From the cell containing the given text, extract its center point as (X, Y) coordinate. 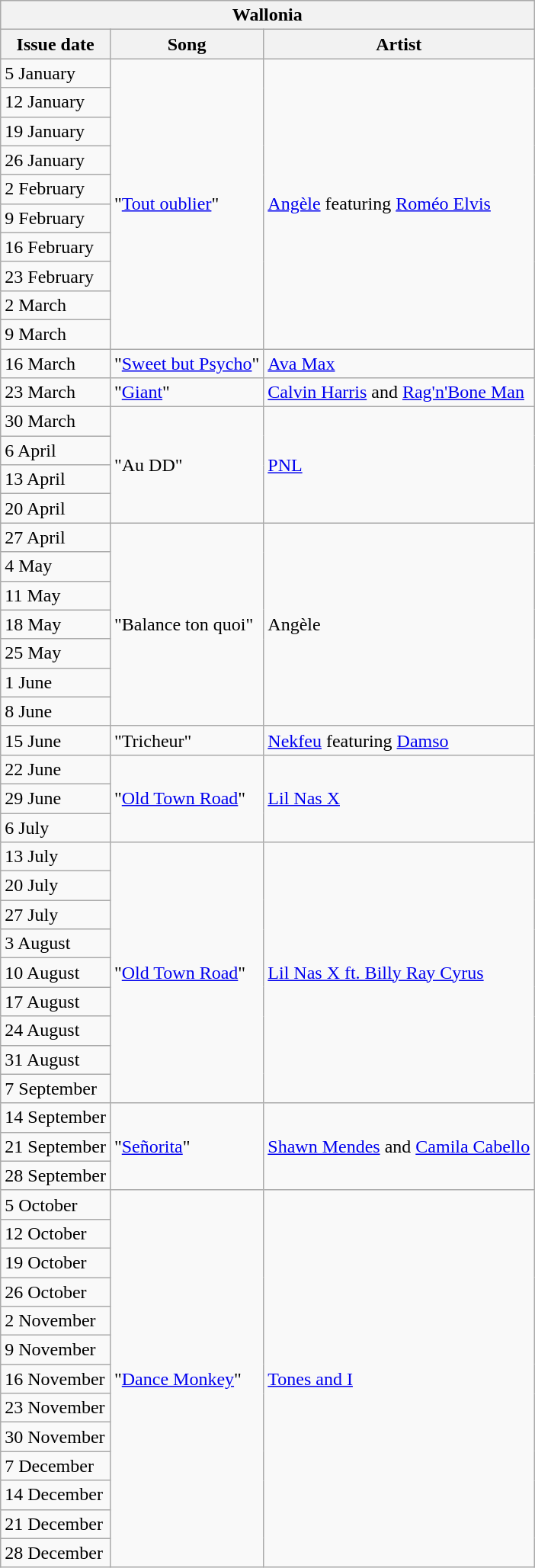
"Tricheur" (186, 740)
3 August (56, 944)
7 September (56, 1089)
Calvin Harris and Rag'n'Bone Man (399, 393)
26 October (56, 1292)
8 June (56, 711)
18 May (56, 624)
25 May (56, 653)
23 March (56, 393)
10 August (56, 973)
21 September (56, 1146)
7 December (56, 1466)
"Señorita" (186, 1146)
14 September (56, 1117)
Shawn Mendes and Camila Cabello (399, 1146)
6 April (56, 451)
Lil Nas X (399, 798)
12 October (56, 1233)
Angèle featuring Roméo Elvis (399, 204)
Lil Nas X ft. Billy Ray Cyrus (399, 973)
1 June (56, 682)
"Au DD" (186, 465)
16 March (56, 364)
29 June (56, 798)
Nekfeu featuring Damso (399, 740)
11 May (56, 595)
6 July (56, 827)
21 December (56, 1524)
19 October (56, 1262)
22 June (56, 769)
9 November (56, 1350)
2 March (56, 305)
PNL (399, 465)
Artist (399, 44)
24 August (56, 1031)
13 April (56, 479)
17 August (56, 1002)
28 September (56, 1175)
16 November (56, 1379)
14 December (56, 1495)
9 February (56, 218)
Issue date (56, 44)
28 December (56, 1553)
"Sweet but Psycho" (186, 364)
23 November (56, 1408)
26 January (56, 160)
Tones and I (399, 1378)
"Balance ton quoi" (186, 624)
"Tout oublier" (186, 204)
9 March (56, 334)
"Giant" (186, 393)
31 August (56, 1060)
2 February (56, 189)
30 March (56, 422)
Wallonia (267, 15)
19 January (56, 131)
5 January (56, 73)
"Dance Monkey" (186, 1378)
13 July (56, 857)
2 November (56, 1321)
5 October (56, 1204)
20 July (56, 886)
20 April (56, 508)
Angèle (399, 624)
15 June (56, 740)
27 July (56, 915)
27 April (56, 537)
12 January (56, 102)
Song (186, 44)
16 February (56, 247)
30 November (56, 1437)
4 May (56, 566)
23 February (56, 276)
Ava Max (399, 364)
